Identify which cell holds the provided text, then report its [X, Y] central coordinate. 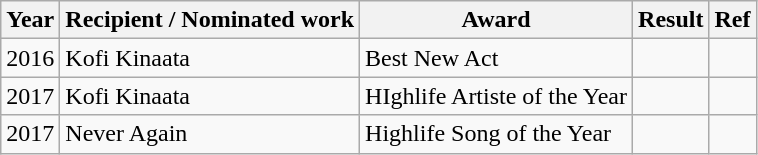
Award [496, 20]
Never Again [210, 134]
HIghlife Artiste of the Year [496, 96]
Recipient / Nominated work [210, 20]
Best New Act [496, 58]
Ref [732, 20]
2016 [30, 58]
Year [30, 20]
Result [671, 20]
Highlife Song of the Year [496, 134]
